Find where the given text appears and provide that cell's center as (x, y) coordinate. 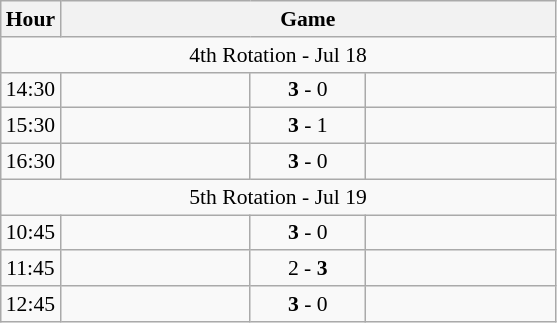
5th Rotation - Jul 19 (278, 197)
4th Rotation - Jul 18 (278, 55)
14:30 (30, 90)
3 - 1 (308, 126)
12:45 (30, 304)
15:30 (30, 126)
Game (308, 19)
11:45 (30, 269)
10:45 (30, 233)
2 - 3 (308, 269)
Hour (30, 19)
16:30 (30, 162)
